Determine the (x, y) coordinate at the center of the cell enclosing the given text.  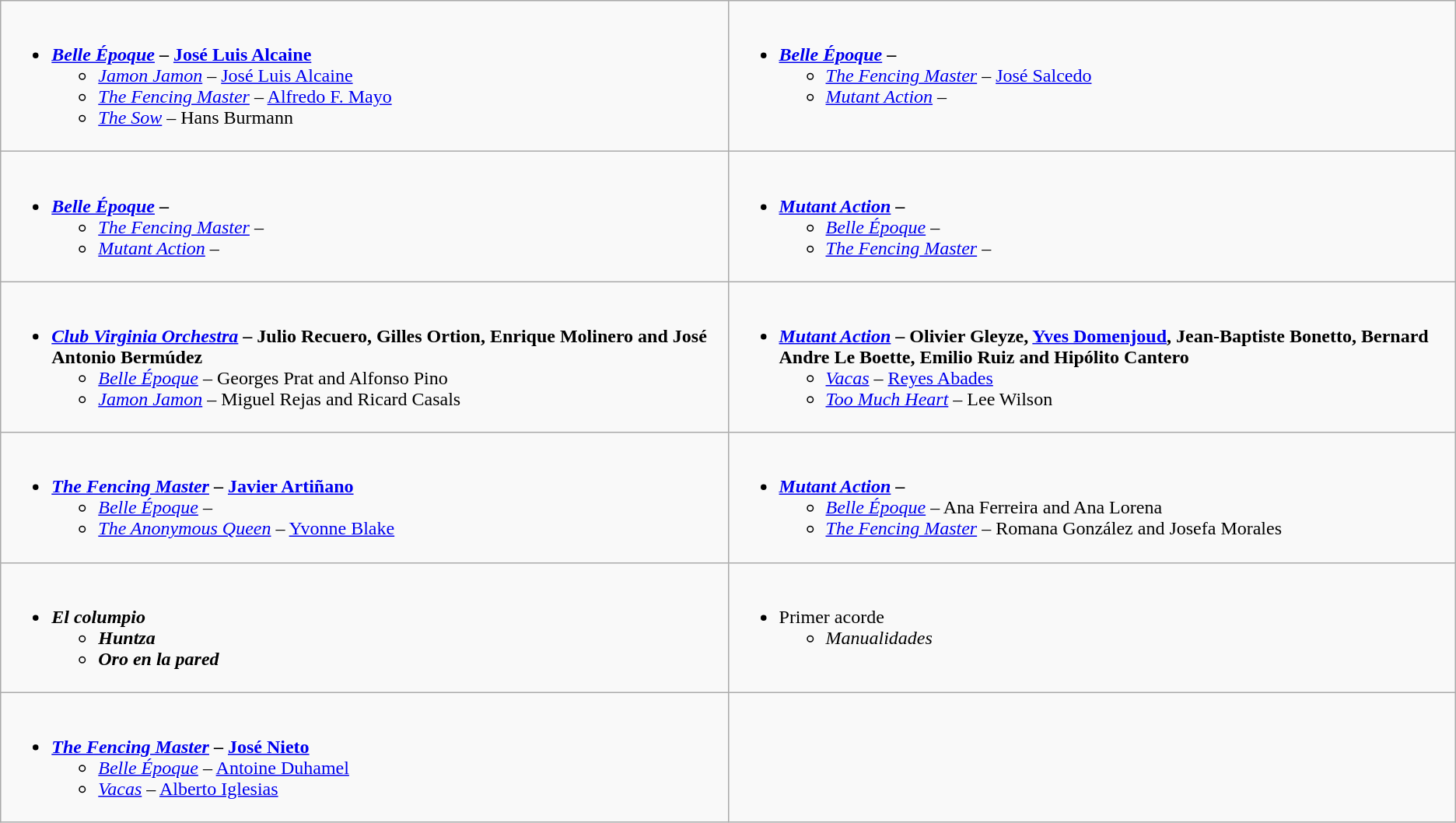
El columpioHuntzaOro en la pared (364, 627)
The Fencing Master – Javier ArtiñanoBelle Époque – The Anonymous Queen – Yvonne Blake (364, 498)
Primer acordeManualidades (1092, 627)
Belle Époque – The Fencing Master – Mutant Action – (364, 216)
The Fencing Master – José NietoBelle Époque – Antoine DuhamelVacas – Alberto Iglesias (364, 758)
Belle Époque – The Fencing Master – José SalcedoMutant Action – (1092, 76)
Mutant Action – Belle Époque – The Fencing Master – (1092, 216)
Mutant Action – Belle Époque – Ana Ferreira and Ana LorenaThe Fencing Master – Romana González and Josefa Morales (1092, 498)
Belle Époque – José Luis AlcaineJamon Jamon – José Luis AlcaineThe Fencing Master – Alfredo F. MayoThe Sow – Hans Burmann (364, 76)
